Pinpoint the cell where the given text exists, returning its (x, y) midpoint coordinate. 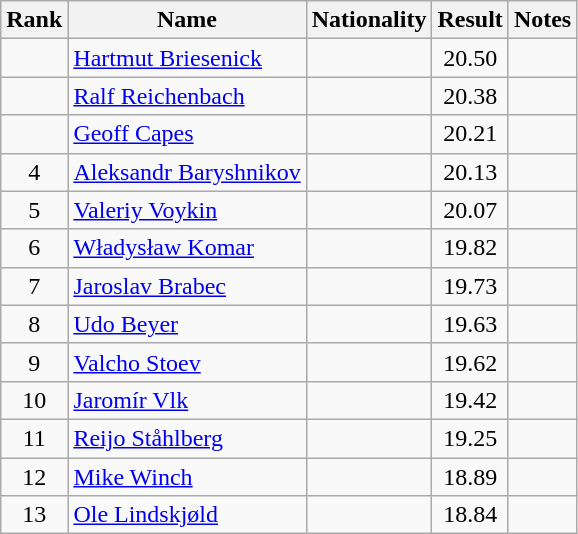
Władysław Komar (187, 248)
19.25 (470, 438)
18.89 (470, 477)
Valcho Stoev (187, 362)
11 (34, 438)
19.42 (470, 400)
13 (34, 515)
4 (34, 172)
19.62 (470, 362)
Ole Lindskjøld (187, 515)
Notes (542, 20)
12 (34, 477)
Jaroslav Brabec (187, 286)
10 (34, 400)
Valeriy Voykin (187, 210)
Rank (34, 20)
20.13 (470, 172)
Result (470, 20)
19.82 (470, 248)
20.07 (470, 210)
Jaromír Vlk (187, 400)
Geoff Capes (187, 134)
20.38 (470, 96)
Reijo Ståhlberg (187, 438)
20.21 (470, 134)
18.84 (470, 515)
Aleksandr Baryshnikov (187, 172)
5 (34, 210)
8 (34, 324)
Hartmut Briesenick (187, 58)
Ralf Reichenbach (187, 96)
19.73 (470, 286)
20.50 (470, 58)
Nationality (369, 20)
7 (34, 286)
6 (34, 248)
Name (187, 20)
Udo Beyer (187, 324)
9 (34, 362)
19.63 (470, 324)
Mike Winch (187, 477)
